Locate the cell with the specified text and output its [x, y] center coordinate. 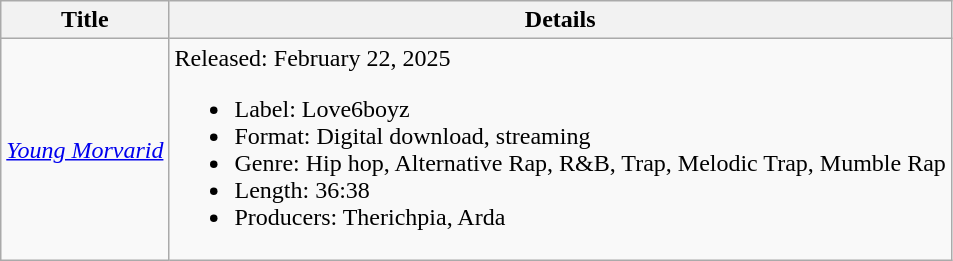
Title [85, 20]
Young Morvarid [85, 150]
Details [560, 20]
